Extract the [x, y] coordinate from the center of the cell holding the provided text.  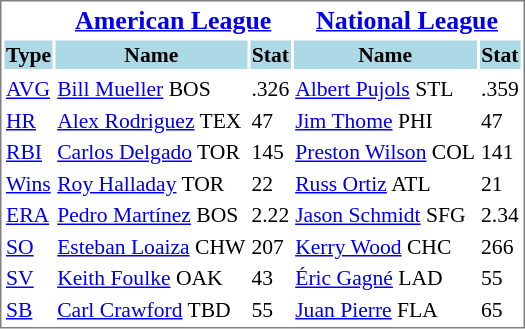
AVG [28, 89]
.359 [500, 89]
266 [500, 246]
Wins [28, 184]
Preston Wilson COL [386, 152]
22 [270, 184]
SO [28, 246]
Alex Rodriguez TEX [152, 120]
Roy Halladay TOR [152, 184]
Pedro Martínez BOS [152, 215]
Russ Ortiz ATL [386, 184]
Jim Thome PHI [386, 120]
141 [500, 152]
Bill Mueller BOS [152, 89]
145 [270, 152]
ERA [28, 215]
65 [500, 310]
Jason Schmidt SFG [386, 215]
21 [500, 184]
American League [174, 20]
Kerry Wood CHC [386, 246]
43 [270, 278]
.326 [270, 89]
Esteban Loaiza CHW [152, 246]
HR [28, 120]
207 [270, 246]
2.34 [500, 215]
SB [28, 310]
Keith Foulke OAK [152, 278]
Juan Pierre FLA [386, 310]
Éric Gagné LAD [386, 278]
RBI [28, 152]
2.22 [270, 215]
Type [28, 54]
Albert Pujols STL [386, 89]
Carl Crawford TBD [152, 310]
SV [28, 278]
National League [408, 20]
Carlos Delgado TOR [152, 152]
